Find where the given text appears and provide that cell's center as [X, Y] coordinate. 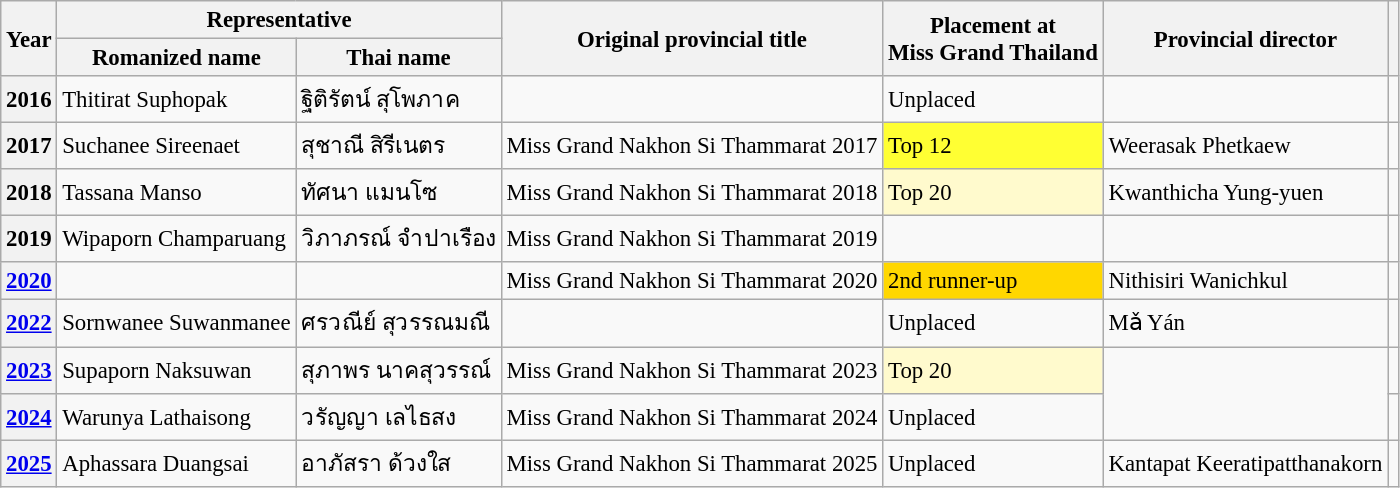
Top 12 [993, 146]
2023 [29, 370]
อาภัสรา ด้วงใส [398, 464]
สุชาณี สิรีเนตร [398, 146]
Thitirat Suphopak [176, 100]
Tassana Manso [176, 192]
Kantapat Keeratipatthanakorn [1245, 464]
2019 [29, 240]
Thai name [398, 58]
ฐิติรัตน์ สุโพภาค [398, 100]
2017 [29, 146]
Romanized name [176, 58]
Miss Grand Nakhon Si Thammarat 2023 [692, 370]
วิภาภรณ์ จำปาเรือง [398, 240]
Year [29, 38]
Original provincial title [692, 38]
Kwanthicha Yung-yuen [1245, 192]
Sornwanee Suwanmanee [176, 324]
Mǎ Yán [1245, 324]
Nithisiri Wanichkul [1245, 281]
2024 [29, 416]
Miss Grand Nakhon Si Thammarat 2018 [692, 192]
Miss Grand Nakhon Si Thammarat 2024 [692, 416]
Miss Grand Nakhon Si Thammarat 2025 [692, 464]
Warunya Lathaisong [176, 416]
Suchanee Sireenaet [176, 146]
Representative [279, 20]
ศรวณีย์ สุวรรณมณี [398, 324]
Miss Grand Nakhon Si Thammarat 2019 [692, 240]
Placement atMiss Grand Thailand [993, 38]
วรัญญา เลไธสง [398, 416]
2022 [29, 324]
สุภาพร นาคสุวรรณ์ [398, 370]
2016 [29, 100]
Miss Grand Nakhon Si Thammarat 2017 [692, 146]
Weerasak Phetkaew [1245, 146]
Provincial director [1245, 38]
Aphassara Duangsai [176, 464]
Supaporn Naksuwan [176, 370]
Miss Grand Nakhon Si Thammarat 2020 [692, 281]
2025 [29, 464]
Wipaporn Champaruang [176, 240]
ทัศนา แมนโซ [398, 192]
2020 [29, 281]
2nd runner-up [993, 281]
2018 [29, 192]
